Return [x, y] of the center of cell containing provided text 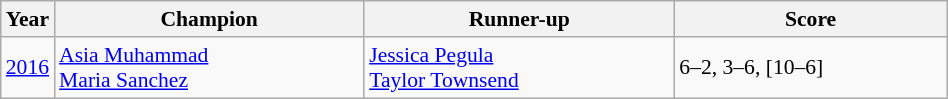
Champion [209, 19]
Asia Muhammad Maria Sanchez [209, 68]
2016 [28, 68]
Runner-up [519, 19]
Year [28, 19]
Score [810, 19]
6–2, 3–6, [10–6] [810, 68]
Jessica Pegula Taylor Townsend [519, 68]
